Output the [x, y] coordinate of the center of the cell containing the given text.  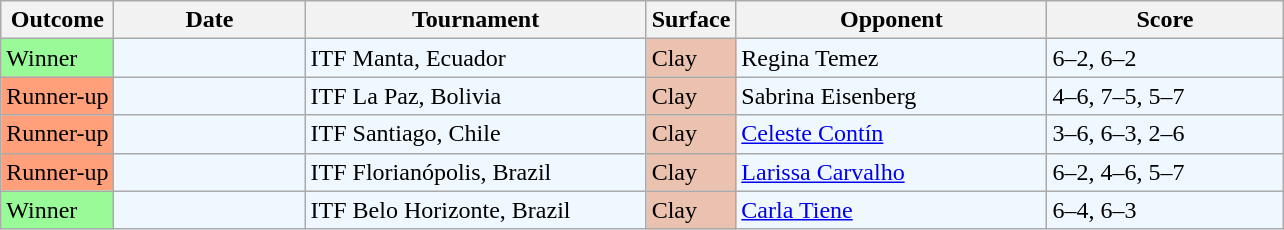
ITF Santiago, Chile [476, 134]
Opponent [892, 20]
Carla Tiene [892, 210]
Outcome [58, 20]
ITF La Paz, Bolivia [476, 96]
6–2, 4–6, 5–7 [1165, 172]
Regina Temez [892, 58]
Score [1165, 20]
ITF Manta, Ecuador [476, 58]
Sabrina Eisenberg [892, 96]
3–6, 6–3, 2–6 [1165, 134]
4–6, 7–5, 5–7 [1165, 96]
ITF Florianópolis, Brazil [476, 172]
Celeste Contín [892, 134]
Larissa Carvalho [892, 172]
6–2, 6–2 [1165, 58]
ITF Belo Horizonte, Brazil [476, 210]
Date [210, 20]
6–4, 6–3 [1165, 210]
Surface [691, 20]
Tournament [476, 20]
